Capture the cell that displays the provided text and extract its [X, Y] central coordinate. 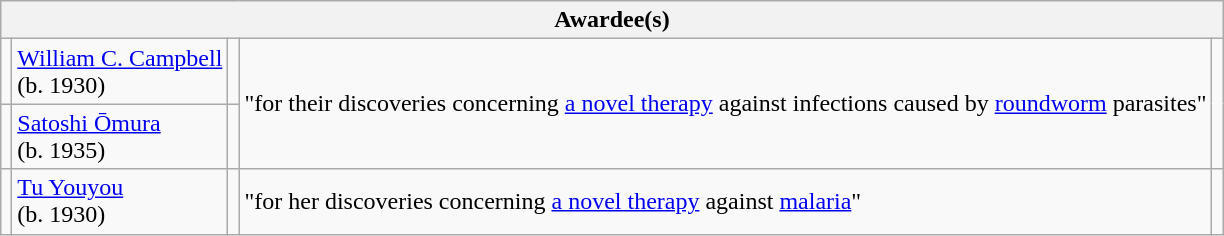
"for their discoveries concerning a novel therapy against infections caused by roundworm parasites" [726, 104]
William C. Campbell(b. 1930) [120, 72]
Satoshi Ōmura(b. 1935) [120, 136]
"for her discoveries concerning a novel therapy against malaria" [726, 202]
Awardee(s) [612, 20]
Tu Youyou(b. 1930) [120, 202]
